From the cell containing the given text, extract its center point as (x, y) coordinate. 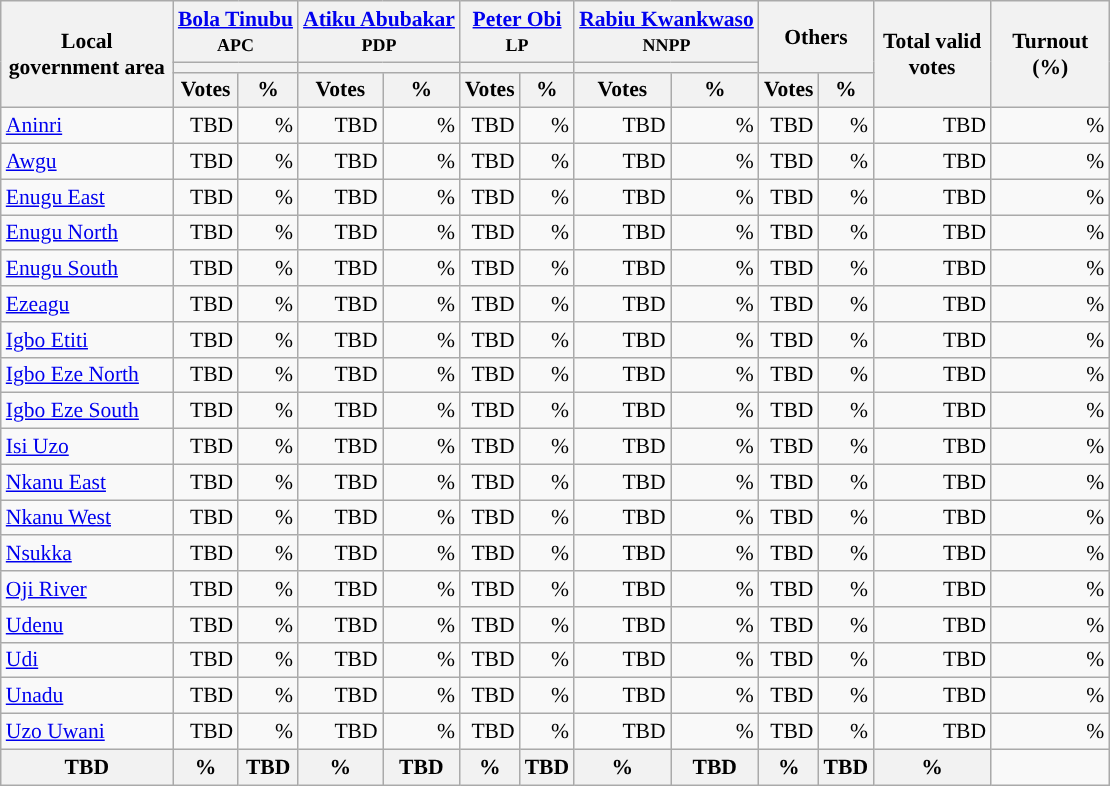
Local government area (87, 54)
Igbo Eze South (87, 411)
Igbo Eze North (87, 375)
Oji River (87, 589)
Enugu South (87, 269)
Turnout (%) (1050, 54)
Enugu East (87, 197)
Awgu (87, 162)
Udi (87, 660)
Total valid votes (932, 54)
Aninri (87, 126)
Rabiu KwankwasoNNPP (666, 32)
Unadu (87, 696)
Enugu North (87, 233)
Nkanu East (87, 482)
Ezeagu (87, 304)
Atiku AbubakarPDP (379, 32)
Bola TinubuAPC (236, 32)
Nsukka (87, 554)
Isi Uzo (87, 447)
Igbo Etiti (87, 340)
Nkanu West (87, 518)
Uzo Uwani (87, 732)
Peter ObiLP (517, 32)
Others (816, 36)
Udenu (87, 625)
